From the cell containing the given text, extract its center point as (X, Y) coordinate. 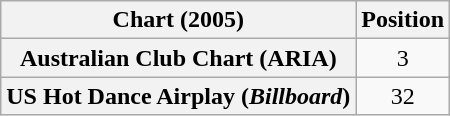
Position (403, 20)
US Hot Dance Airplay (Billboard) (178, 96)
Chart (2005) (178, 20)
3 (403, 58)
32 (403, 96)
Australian Club Chart (ARIA) (178, 58)
